Find where the given text appears and provide that cell's center as [x, y] coordinate. 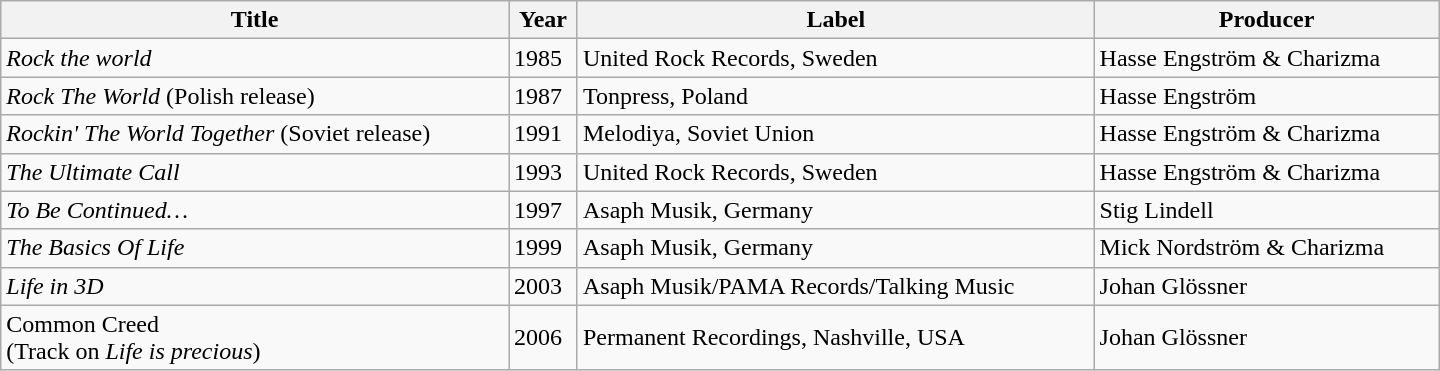
Tonpress, Poland [836, 96]
1987 [544, 96]
Stig Lindell [1266, 210]
Common Creed (Track on Life is precious) [255, 338]
Permanent Recordings, Nashville, USA [836, 338]
1985 [544, 58]
Melodiya, Soviet Union [836, 134]
2006 [544, 338]
The Basics Of Life [255, 248]
Rock the world [255, 58]
Year [544, 20]
1997 [544, 210]
Producer [1266, 20]
1999 [544, 248]
Mick Nordström & Charizma [1266, 248]
Rockin' The World Together (Soviet release) [255, 134]
2003 [544, 286]
Life in 3D [255, 286]
1991 [544, 134]
Title [255, 20]
Hasse Engström [1266, 96]
Asaph Musik/PAMA Records/Talking Music [836, 286]
To Be Continued… [255, 210]
1993 [544, 172]
The Ultimate Call [255, 172]
Rock The World (Polish release) [255, 96]
Label [836, 20]
